Output the [x, y] coordinate of the center of the cell containing the given text.  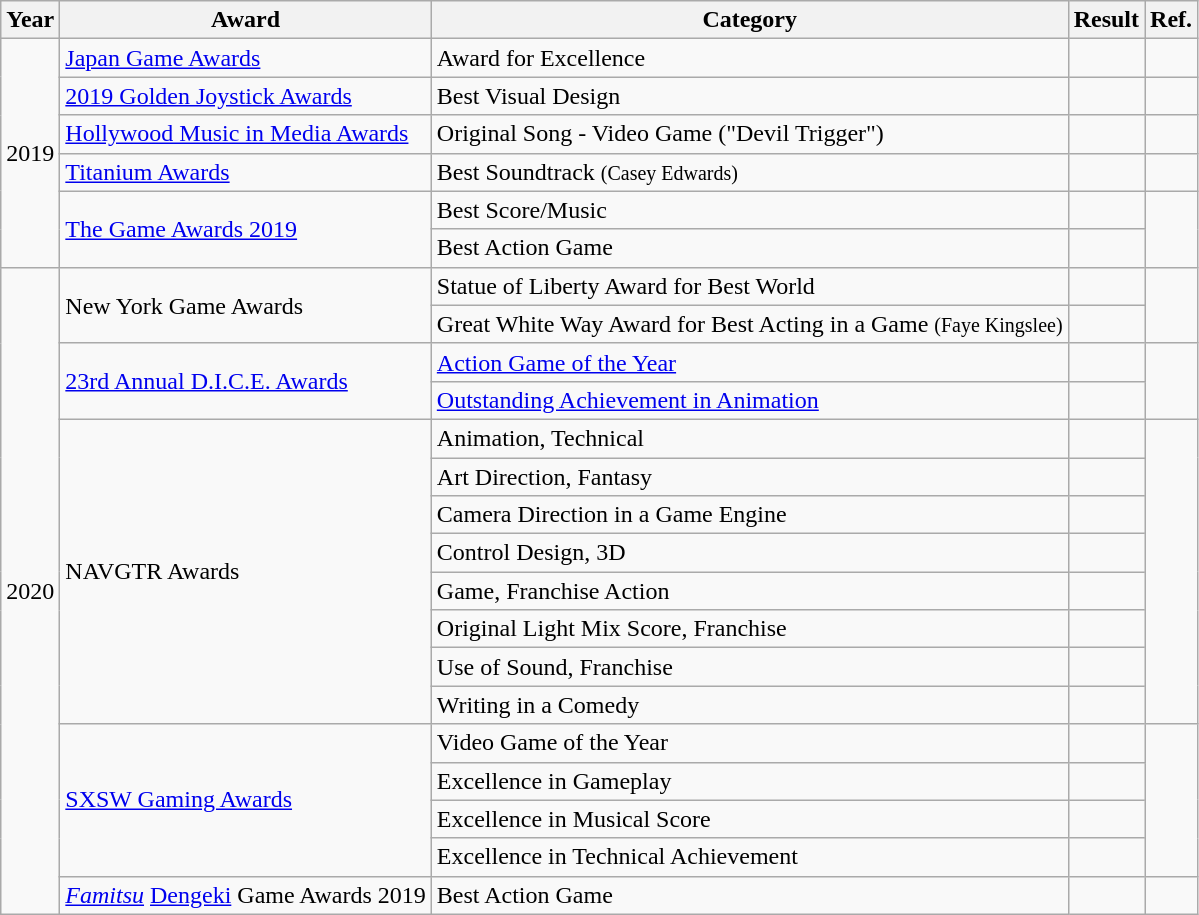
2019 [30, 153]
2019 Golden Joystick Awards [246, 96]
Award [246, 20]
Excellence in Musical Score [750, 819]
Category [750, 20]
The Game Awards 2019 [246, 229]
Camera Direction in a Game Engine [750, 515]
Best Visual Design [750, 96]
NAVGTR Awards [246, 571]
Result [1106, 20]
Famitsu Dengeki Game Awards 2019 [246, 895]
Art Direction, Fantasy [750, 477]
Excellence in Technical Achievement [750, 857]
2020 [30, 590]
Animation, Technical [750, 438]
Use of Sound, Franchise [750, 667]
Year [30, 20]
Game, Franchise Action [750, 591]
Control Design, 3D [750, 553]
Original Song - Video Game ("Devil Trigger") [750, 134]
Outstanding Achievement in Animation [750, 400]
SXSW Gaming Awards [246, 800]
Statue of Liberty Award for Best World [750, 286]
Writing in a Comedy [750, 705]
Great White Way Award for Best Acting in a Game (Faye Kingslee) [750, 324]
Award for Excellence [750, 58]
Best Soundtrack (Casey Edwards) [750, 172]
New York Game Awards [246, 305]
Video Game of the Year [750, 743]
Titanium Awards [246, 172]
Hollywood Music in Media Awards [246, 134]
Action Game of the Year [750, 362]
23rd Annual D.I.C.E. Awards [246, 381]
Japan Game Awards [246, 58]
Excellence in Gameplay [750, 781]
Ref. [1172, 20]
Best Score/Music [750, 210]
Original Light Mix Score, Franchise [750, 629]
